Locate the cell with the specified text and output its [x, y] center coordinate. 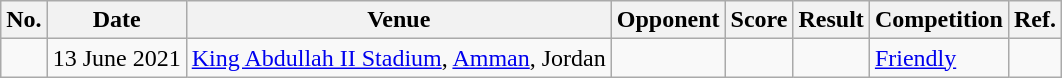
Score [759, 20]
King Abdullah II Stadium, Amman, Jordan [398, 58]
Friendly [938, 58]
Result [831, 20]
Competition [938, 20]
13 June 2021 [116, 58]
Ref. [1034, 20]
Venue [398, 20]
Date [116, 20]
No. [24, 20]
Opponent [668, 20]
